Return the (X, Y) coordinate for the center point of the cell that contains the specified text.  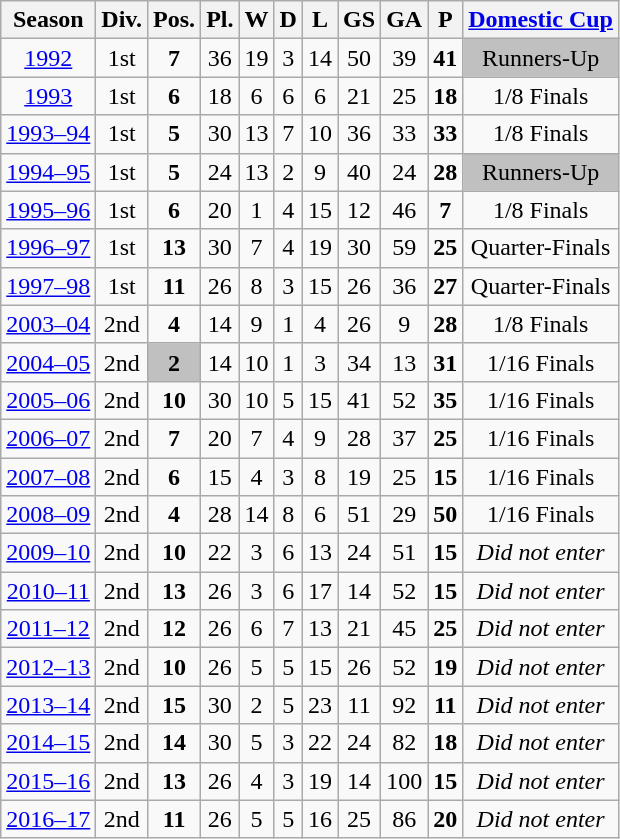
2013–14 (48, 705)
2004–05 (48, 362)
Season (48, 20)
2005–06 (48, 400)
17 (320, 591)
2009–10 (48, 553)
1996–97 (48, 248)
2006–07 (48, 438)
1993 (48, 96)
GA (404, 20)
W (256, 20)
1993–94 (48, 134)
2012–13 (48, 667)
1992 (48, 58)
2015–16 (48, 781)
2008–09 (48, 515)
2014–15 (48, 743)
Pl. (220, 20)
2011–12 (48, 629)
31 (446, 362)
23 (320, 705)
Div. (122, 20)
P (446, 20)
D (288, 20)
37 (404, 438)
39 (404, 58)
L (320, 20)
1994–95 (48, 172)
Pos. (174, 20)
35 (446, 400)
2007–08 (48, 477)
59 (404, 248)
2010–11 (48, 591)
92 (404, 705)
1997–98 (48, 286)
1995–96 (48, 210)
16 (320, 819)
29 (404, 515)
27 (446, 286)
86 (404, 819)
40 (360, 172)
2003–04 (48, 324)
Domestic Cup (541, 20)
46 (404, 210)
34 (360, 362)
82 (404, 743)
GS (360, 20)
100 (404, 781)
2016–17 (48, 819)
45 (404, 629)
